Find where the given text appears and provide that cell's center as (x, y) coordinate. 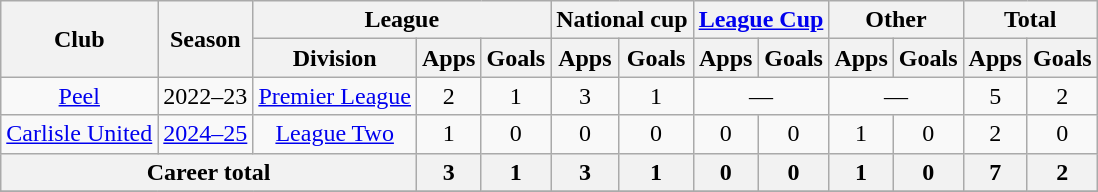
Peel (80, 96)
Premier League (335, 96)
5 (995, 96)
2024–25 (206, 134)
2022–23 (206, 96)
National cup (622, 20)
7 (995, 172)
Club (80, 39)
Total (1030, 20)
Other (896, 20)
Career total (209, 172)
Season (206, 39)
Carlisle United (80, 134)
League (402, 20)
League Two (335, 134)
League Cup (761, 20)
Division (335, 58)
